For the text-containing cell, return its midpoint in (x, y) coordinate format. 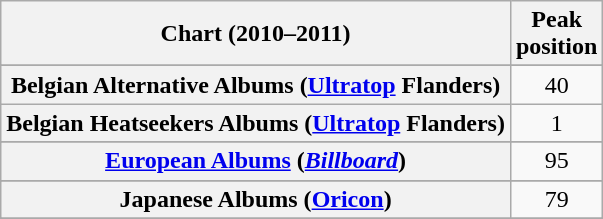
40 (556, 85)
Chart (2010–2011) (256, 34)
Peakposition (556, 34)
Belgian Alternative Albums (Ultratop Flanders) (256, 85)
79 (556, 199)
Belgian Heatseekers Albums (Ultratop Flanders) (256, 123)
European Albums (Billboard) (256, 161)
1 (556, 123)
95 (556, 161)
Japanese Albums (Oricon) (256, 199)
